Capture the cell that displays the provided text and extract its (X, Y) central coordinate. 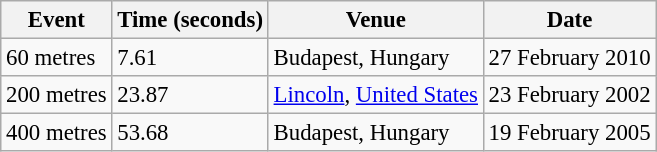
53.68 (190, 133)
27 February 2010 (570, 58)
60 metres (56, 58)
Lincoln, United States (376, 95)
7.61 (190, 58)
Event (56, 20)
19 February 2005 (570, 133)
23.87 (190, 95)
Time (seconds) (190, 20)
400 metres (56, 133)
Date (570, 20)
Venue (376, 20)
23 February 2002 (570, 95)
200 metres (56, 95)
